Find where the given text appears and provide that cell's center as (x, y) coordinate. 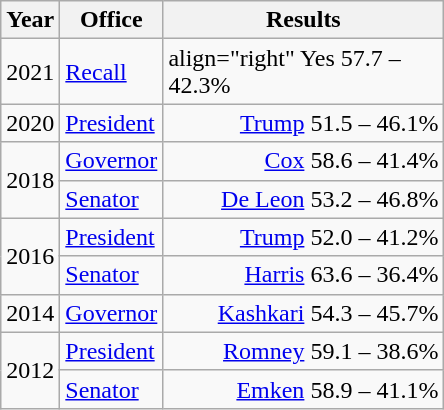
Trump 51.5 – 46.1% (304, 123)
2012 (30, 370)
Trump 52.0 – 41.2% (304, 237)
Results (304, 20)
2018 (30, 180)
2021 (30, 72)
Kashkari 54.3 – 45.7% (304, 313)
Office (112, 20)
Cox 58.6 – 41.4% (304, 161)
Romney 59.1 – 38.6% (304, 351)
align="right" Yes 57.7 – 42.3% (304, 72)
De Leon 53.2 – 46.8% (304, 199)
2016 (30, 256)
2014 (30, 313)
Recall (112, 72)
Year (30, 20)
Emken 58.9 – 41.1% (304, 389)
2020 (30, 123)
Harris 63.6 – 36.4% (304, 275)
